Search for the cell housing the specified text and yield its [x, y] center coordinate. 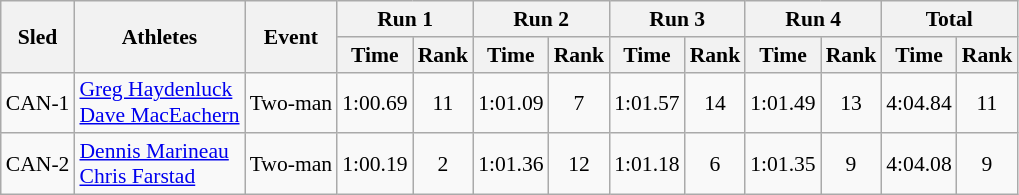
Run 1 [405, 19]
CAN-2 [38, 164]
CAN-1 [38, 102]
6 [716, 164]
1:01.57 [646, 102]
Sled [38, 36]
1:01.09 [510, 102]
4:04.08 [918, 164]
1:01.18 [646, 164]
Run 2 [541, 19]
7 [580, 102]
12 [580, 164]
Athletes [159, 36]
4:04.84 [918, 102]
Total [949, 19]
Dennis MarineauChris Farstad [159, 164]
Event [292, 36]
13 [852, 102]
Run 4 [813, 19]
Greg HaydenluckDave MacEachern [159, 102]
14 [716, 102]
1:00.19 [374, 164]
1:01.49 [782, 102]
Run 3 [677, 19]
2 [444, 164]
1:00.69 [374, 102]
1:01.35 [782, 164]
1:01.36 [510, 164]
